Determine the (X, Y) coordinate at the center of the cell enclosing the given text.  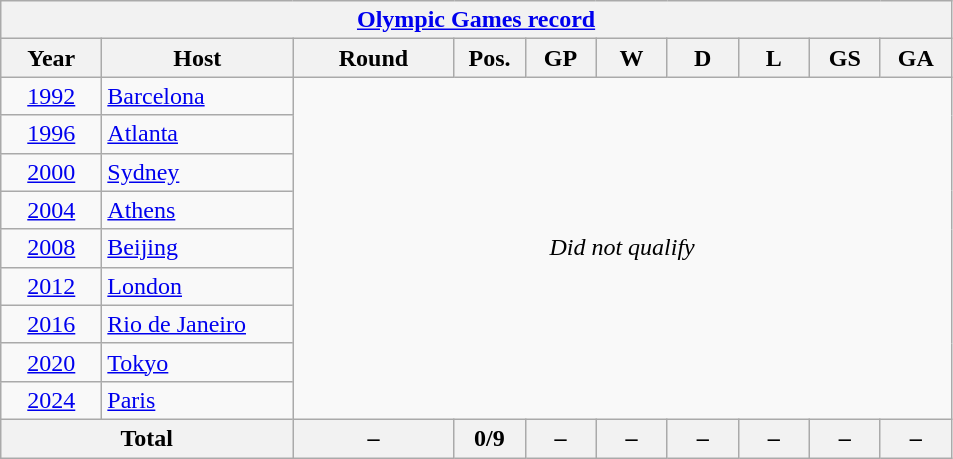
Year (52, 58)
Paris (198, 400)
2024 (52, 400)
Olympic Games record (476, 20)
Host (198, 58)
2000 (52, 172)
Atlanta (198, 134)
2012 (52, 286)
GS (844, 58)
GP (560, 58)
Athens (198, 210)
Total (147, 438)
W (632, 58)
Tokyo (198, 362)
2004 (52, 210)
GA (916, 58)
Rio de Janeiro (198, 324)
Barcelona (198, 96)
1996 (52, 134)
Pos. (490, 58)
2020 (52, 362)
Did not qualify (622, 248)
1992 (52, 96)
Beijing (198, 248)
D (702, 58)
L (774, 58)
2016 (52, 324)
Sydney (198, 172)
Round (374, 58)
0/9 (490, 438)
London (198, 286)
2008 (52, 248)
